Capture the cell that displays the provided text and extract its [X, Y] central coordinate. 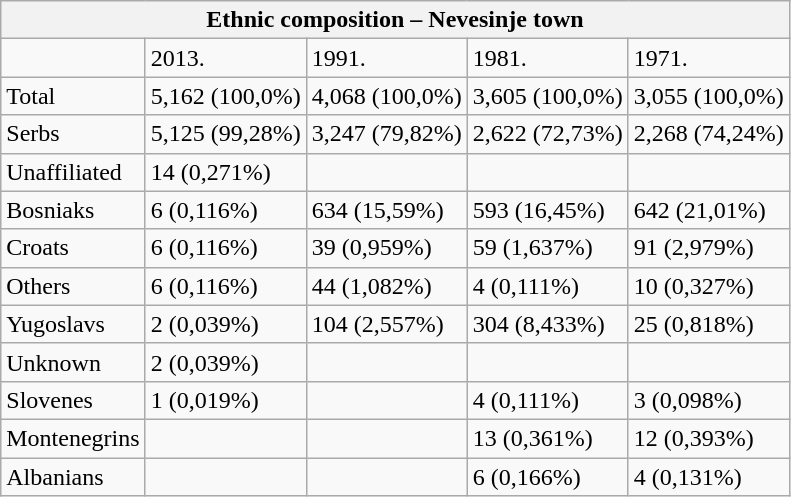
Montenegrins [73, 438]
3,247 (79,82%) [386, 134]
Unknown [73, 362]
1 (0,019%) [226, 400]
1981. [548, 58]
Ethnic composition – Nevesinje town [396, 20]
3,605 (100,0%) [548, 96]
3,055 (100,0%) [708, 96]
Unaffiliated [73, 172]
12 (0,393%) [708, 438]
91 (2,979%) [708, 248]
3 (0,098%) [708, 400]
Croats [73, 248]
5,125 (99,28%) [226, 134]
39 (0,959%) [386, 248]
44 (1,082%) [386, 286]
2,268 (74,24%) [708, 134]
Others [73, 286]
4,068 (100,0%) [386, 96]
Yugoslavs [73, 324]
25 (0,818%) [708, 324]
1971. [708, 58]
Albanians [73, 477]
Slovenes [73, 400]
14 (0,271%) [226, 172]
10 (0,327%) [708, 286]
4 (0,131%) [708, 477]
1991. [386, 58]
104 (2,557%) [386, 324]
593 (16,45%) [548, 210]
13 (0,361%) [548, 438]
5,162 (100,0%) [226, 96]
Serbs [73, 134]
2013. [226, 58]
59 (1,637%) [548, 248]
642 (21,01%) [708, 210]
304 (8,433%) [548, 324]
Bosniaks [73, 210]
2,622 (72,73%) [548, 134]
634 (15,59%) [386, 210]
Total [73, 96]
6 (0,166%) [548, 477]
